Return the (X, Y) coordinate for the center point of the cell that contains the specified text.  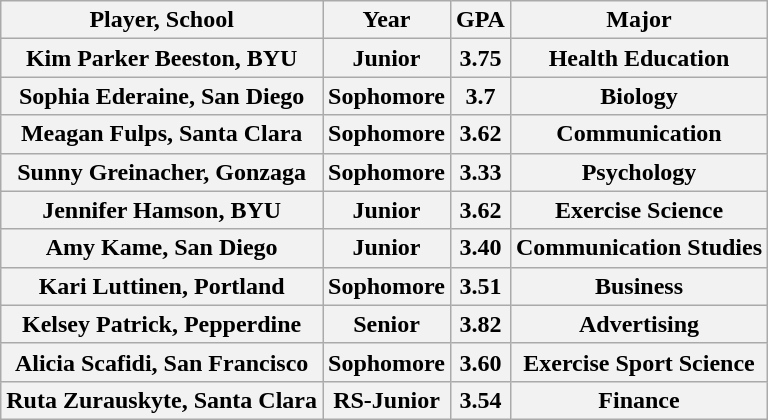
Amy Kame, San Diego (162, 248)
Kari Luttinen, Portland (162, 286)
3.60 (480, 362)
Exercise Science (638, 210)
Advertising (638, 324)
Sunny Greinacher, Gonzaga (162, 172)
Exercise Sport Science (638, 362)
Meagan Fulps, Santa Clara (162, 134)
Finance (638, 400)
3.40 (480, 248)
Player, School (162, 20)
Communication Studies (638, 248)
Psychology (638, 172)
Major (638, 20)
Ruta Zurauskyte, Santa Clara (162, 400)
Alicia Scafidi, San Francisco (162, 362)
Jennifer Hamson, BYU (162, 210)
Business (638, 286)
3.7 (480, 96)
3.33 (480, 172)
GPA (480, 20)
Communication (638, 134)
Senior (387, 324)
Year (387, 20)
Kelsey Patrick, Pepperdine (162, 324)
3.54 (480, 400)
Sophia Ederaine, San Diego (162, 96)
Health Education (638, 58)
Kim Parker Beeston, BYU (162, 58)
3.75 (480, 58)
3.51 (480, 286)
3.82 (480, 324)
Biology (638, 96)
RS-Junior (387, 400)
